Extract the [x, y] coordinate from the center of the cell holding the provided text.  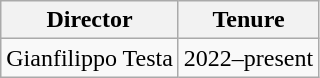
Gianfilippo Testa [90, 58]
Tenure [248, 20]
2022–present [248, 58]
Director [90, 20]
